Provide the [x, y] coordinate of the cell's center where the given text is located.  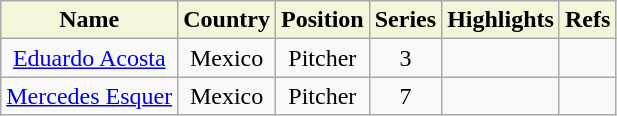
Position [322, 20]
7 [405, 96]
3 [405, 58]
Country [227, 20]
Highlights [501, 20]
Mercedes Esquer [90, 96]
Refs [587, 20]
Eduardo Acosta [90, 58]
Series [405, 20]
Name [90, 20]
